Extract the (x, y) coordinate from the center of the cell holding the provided text.  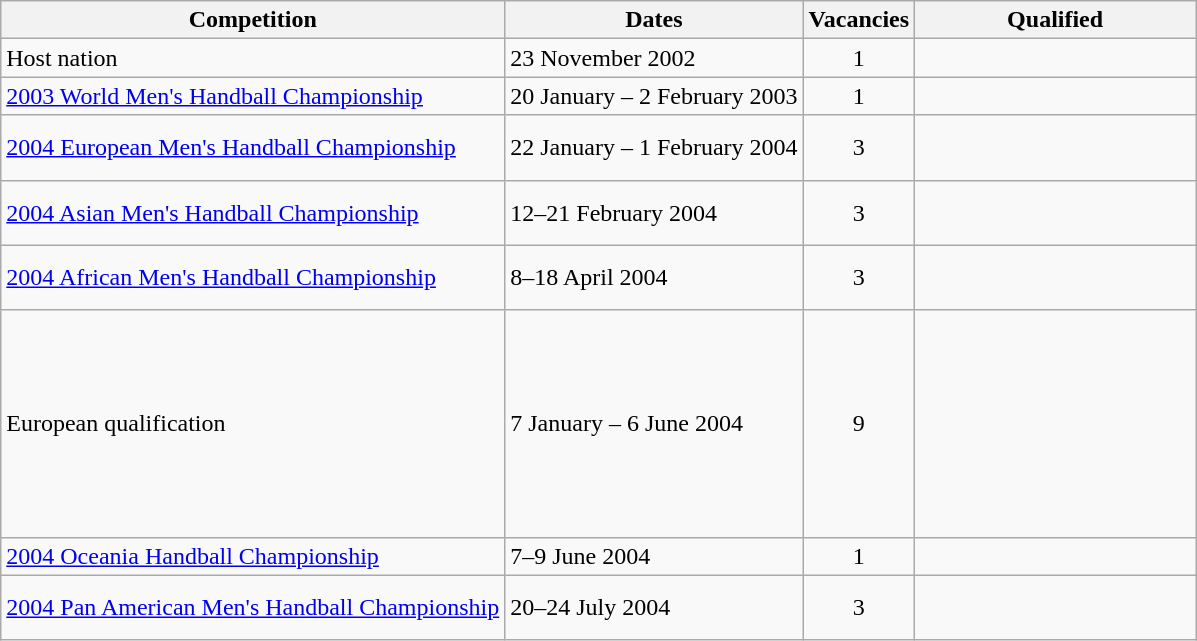
20–24 July 2004 (654, 608)
Competition (253, 20)
8–18 April 2004 (654, 278)
2004 Pan American Men's Handball Championship (253, 608)
2004 Oceania Handball Championship (253, 556)
European qualification (253, 424)
2003 World Men's Handball Championship (253, 96)
20 January – 2 February 2003 (654, 96)
Host nation (253, 58)
2004 African Men's Handball Championship (253, 278)
23 November 2002 (654, 58)
7–9 June 2004 (654, 556)
7 January – 6 June 2004 (654, 424)
Qualified (1056, 20)
2004 Asian Men's Handball Championship (253, 212)
2004 European Men's Handball Championship (253, 148)
22 January – 1 February 2004 (654, 148)
Dates (654, 20)
Vacancies (859, 20)
9 (859, 424)
12–21 February 2004 (654, 212)
